Identify which cell holds the provided text, then report its [X, Y] central coordinate. 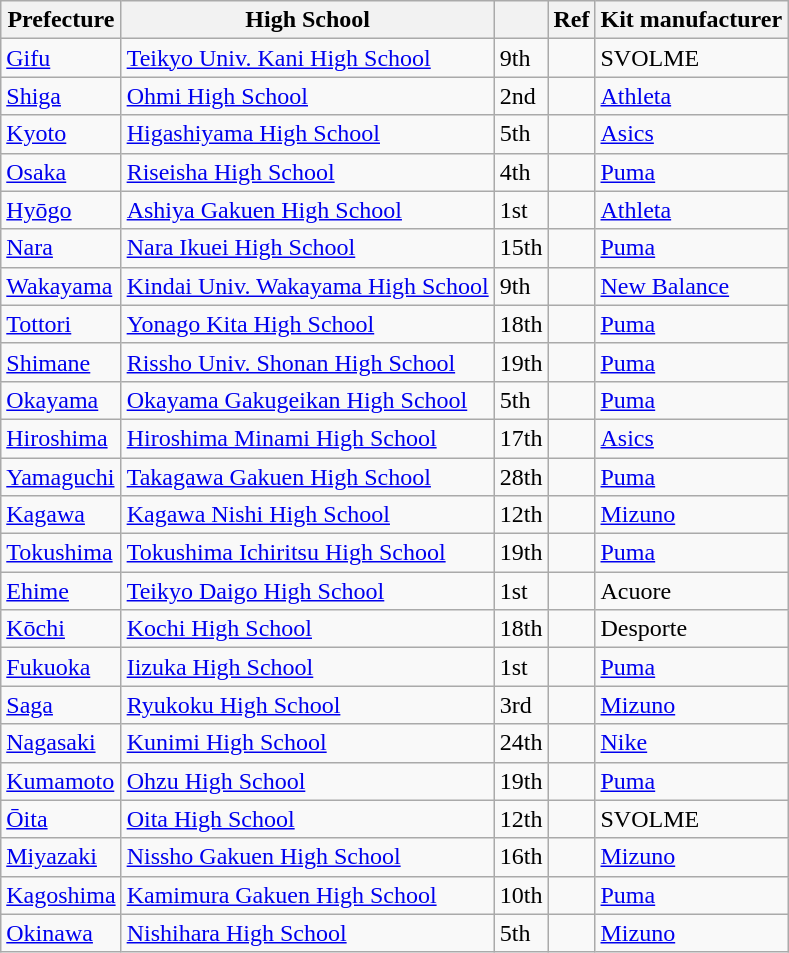
Kamimura Gakuen High School [308, 895]
Shiga [61, 96]
Kagawa Nishi High School [308, 515]
Nara Ikuei High School [308, 248]
Nike [692, 743]
Nara [61, 248]
15th [521, 248]
Ehime [61, 591]
Teikyo Daigo High School [308, 591]
2nd [521, 96]
Riseisha High School [308, 172]
Nissho Gakuen High School [308, 857]
Tokushima Ichiritsu High School [308, 553]
Hyōgo [61, 210]
Fukuoka [61, 667]
Kagawa [61, 515]
Hiroshima Minami High School [308, 438]
Oita High School [308, 819]
Kōchi [61, 629]
Ohzu High School [308, 781]
Iizuka High School [308, 667]
Rissho Univ. Shonan High School [308, 362]
Acuore [692, 591]
Takagawa Gakuen High School [308, 477]
New Balance [692, 286]
16th [521, 857]
High School [308, 20]
Ryukoku High School [308, 705]
Ashiya Gakuen High School [308, 210]
Okayama [61, 400]
4th [521, 172]
3rd [521, 705]
Kochi High School [308, 629]
Yonago Kita High School [308, 324]
Okinawa [61, 933]
Kyoto [61, 134]
Kumamoto [61, 781]
Prefecture [61, 20]
Desporte [692, 629]
Yamaguchi [61, 477]
Saga [61, 705]
Nagasaki [61, 743]
10th [521, 895]
Tottori [61, 324]
28th [521, 477]
Teikyo Univ. Kani High School [308, 58]
Shimane [61, 362]
Ohmi High School [308, 96]
17th [521, 438]
Kindai Univ. Wakayama High School [308, 286]
Hiroshima [61, 438]
Tokushima [61, 553]
Ref [572, 20]
Gifu [61, 58]
Higashiyama High School [308, 134]
Okayama Gakugeikan High School [308, 400]
24th [521, 743]
Miyazaki [61, 857]
Osaka [61, 172]
Ōita [61, 819]
Kunimi High School [308, 743]
Wakayama [61, 286]
Kit manufacturer [692, 20]
Nishihara High School [308, 933]
Kagoshima [61, 895]
